Scan for the cell matching the given text and deliver its (X, Y) coordinate at center. 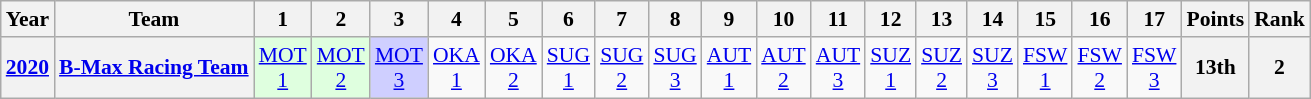
13th (1215, 68)
3 (399, 19)
12 (890, 19)
11 (838, 19)
13 (942, 19)
B-Max Racing Team (154, 68)
Year (28, 19)
SUG2 (622, 68)
16 (1100, 19)
7 (622, 19)
15 (1046, 19)
AUT1 (729, 68)
8 (674, 19)
2020 (28, 68)
Points (1215, 19)
AUT2 (783, 68)
9 (729, 19)
SUZ2 (942, 68)
OKA2 (514, 68)
MOT2 (341, 68)
MOT1 (283, 68)
6 (568, 19)
5 (514, 19)
AUT3 (838, 68)
FSW3 (1154, 68)
SUZ3 (992, 68)
SUG3 (674, 68)
SUG1 (568, 68)
MOT3 (399, 68)
FSW2 (1100, 68)
10 (783, 19)
Team (154, 19)
17 (1154, 19)
4 (456, 19)
SUZ1 (890, 68)
OKA1 (456, 68)
Rank (1280, 19)
14 (992, 19)
FSW1 (1046, 68)
1 (283, 19)
